Identify which cell holds the provided text, then report its [X, Y] central coordinate. 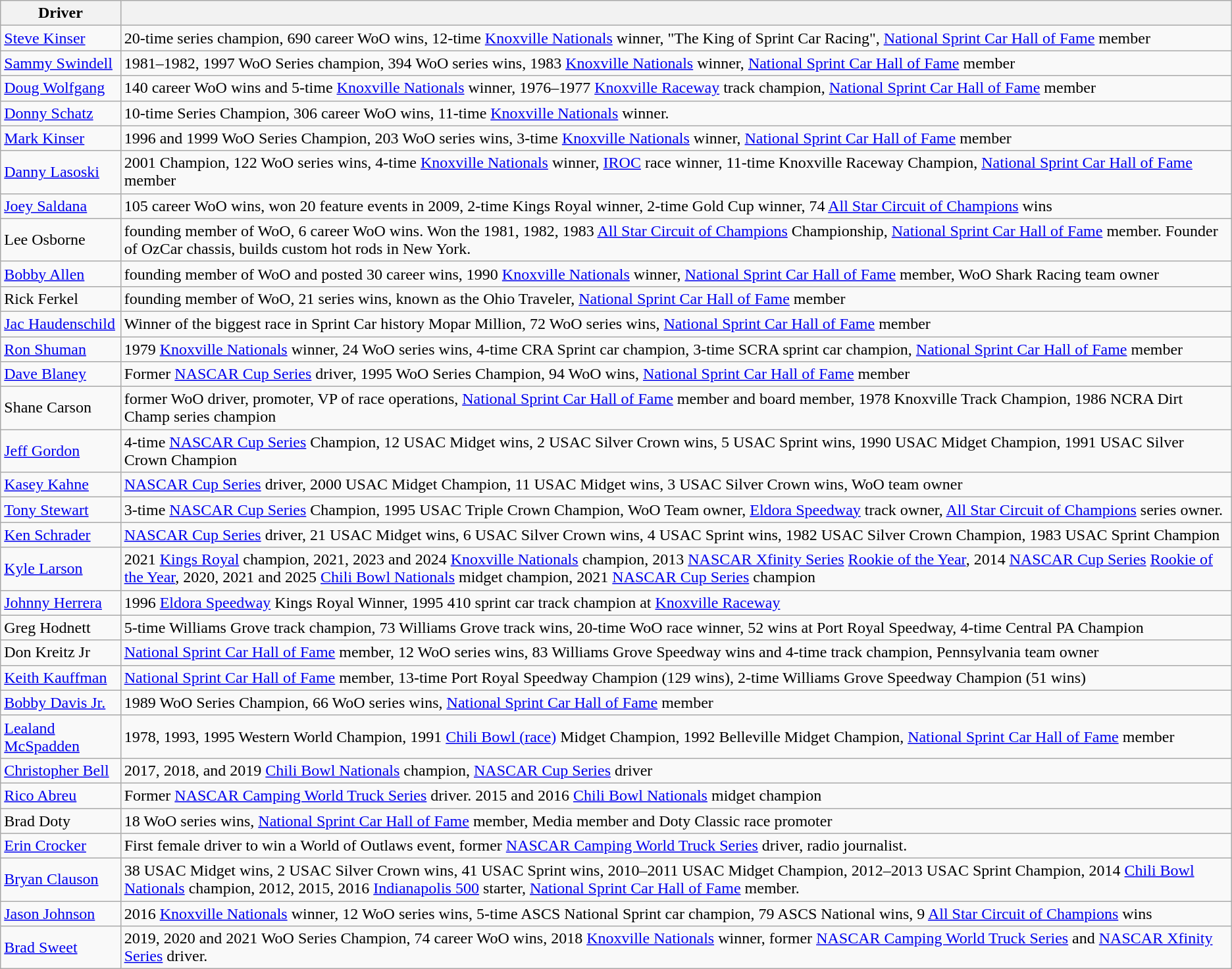
Donny Schatz [61, 113]
Johnny Herrera [61, 603]
Bobby Davis Jr. [61, 703]
First female driver to win a World of Outlaws event, former NASCAR Camping World Truck Series driver, radio journalist. [676, 846]
Tony Stewart [61, 510]
18 WoO series wins, National Sprint Car Hall of Fame member, Media member and Doty Classic race promoter [676, 820]
Shane Carson [61, 408]
Sammy Swindell [61, 63]
Bryan Clauson [61, 880]
Kasey Kahne [61, 485]
National Sprint Car Hall of Fame member, 12 WoO series wins, 83 Williams Grove Speedway wins and 4-time track champion, Pennsylvania team owner [676, 653]
2017, 2018, and 2019 Chili Bowl Nationals champion, NASCAR Cup Series driver [676, 770]
Bobby Allen [61, 274]
Winner of the biggest race in Sprint Car history Mopar Million, 72 WoO series wins, National Sprint Car Hall of Fame member [676, 324]
Brad Doty [61, 820]
1996 Eldora Speedway Kings Royal Winner, 1995 410 sprint car track champion at Knoxville Raceway [676, 603]
10-time Series Champion, 306 career WoO wins, 11-time Knoxville Nationals winner. [676, 113]
Brad Sweet [61, 947]
1981–1982, 1997 WoO Series champion, 394 WoO series wins, 1983 Knoxville Nationals winner, National Sprint Car Hall of Fame member [676, 63]
1996 and 1999 WoO Series Champion, 203 WoO series wins, 3-time Knoxville Nationals winner, National Sprint Car Hall of Fame member [676, 138]
140 career WoO wins and 5-time Knoxville Nationals winner, 1976–1977 Knoxville Raceway track champion, National Sprint Car Hall of Fame member [676, 88]
Jason Johnson [61, 914]
Rico Abreu [61, 795]
Former NASCAR Cup Series driver, 1995 WoO Series Champion, 94 WoO wins, National Sprint Car Hall of Fame member [676, 374]
Christopher Bell [61, 770]
Former NASCAR Camping World Truck Series driver. 2015 and 2016 Chili Bowl Nationals midget champion [676, 795]
Lealand McSpadden [61, 737]
Joey Saldana [61, 206]
1989 WoO Series Champion, 66 WoO series wins, National Sprint Car Hall of Fame member [676, 703]
Don Kreitz Jr [61, 653]
founding member of WoO, 21 series wins, known as the Ohio Traveler, National Sprint Car Hall of Fame member [676, 299]
Kyle Larson [61, 568]
Rick Ferkel [61, 299]
Keith Kauffman [61, 678]
Lee Osborne [61, 239]
Danny Lasoski [61, 172]
Jeff Gordon [61, 451]
Steve Kinser [61, 38]
105 career WoO wins, won 20 feature events in 2009, 2-time Kings Royal winner, 2-time Gold Cup winner, 74 All Star Circuit of Champions wins [676, 206]
Mark Kinser [61, 138]
Driver [61, 13]
Ron Shuman [61, 349]
Greg Hodnett [61, 628]
Jac Haudenschild [61, 324]
Doug Wolfgang [61, 88]
National Sprint Car Hall of Fame member, 13-time Port Royal Speedway Champion (129 wins), 2-time Williams Grove Speedway Champion (51 wins) [676, 678]
Erin Crocker [61, 846]
Ken Schrader [61, 535]
NASCAR Cup Series driver, 2000 USAC Midget Champion, 11 USAC Midget wins, 3 USAC Silver Crown wins, WoO team owner [676, 485]
Dave Blaney [61, 374]
